Determine the [X, Y] coordinate at the center of the cell enclosing the given text.  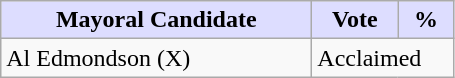
% [426, 20]
Acclaimed [383, 58]
Mayoral Candidate [156, 20]
Al Edmondson (X) [156, 58]
Vote [355, 20]
